Capture the cell that displays the provided text and extract its (X, Y) central coordinate. 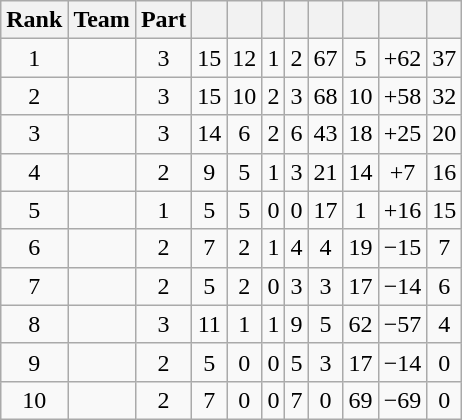
−15 (402, 248)
Part (163, 20)
18 (360, 134)
8 (34, 324)
16 (444, 172)
+25 (402, 134)
43 (326, 134)
+16 (402, 210)
Team (102, 20)
68 (326, 96)
−69 (402, 400)
+58 (402, 96)
+7 (402, 172)
21 (326, 172)
19 (360, 248)
62 (360, 324)
20 (444, 134)
−57 (402, 324)
Rank (34, 20)
67 (326, 58)
32 (444, 96)
+62 (402, 58)
37 (444, 58)
12 (244, 58)
69 (360, 400)
11 (210, 324)
